Return the [X, Y] coordinate for the center point of the cell that contains the specified text.  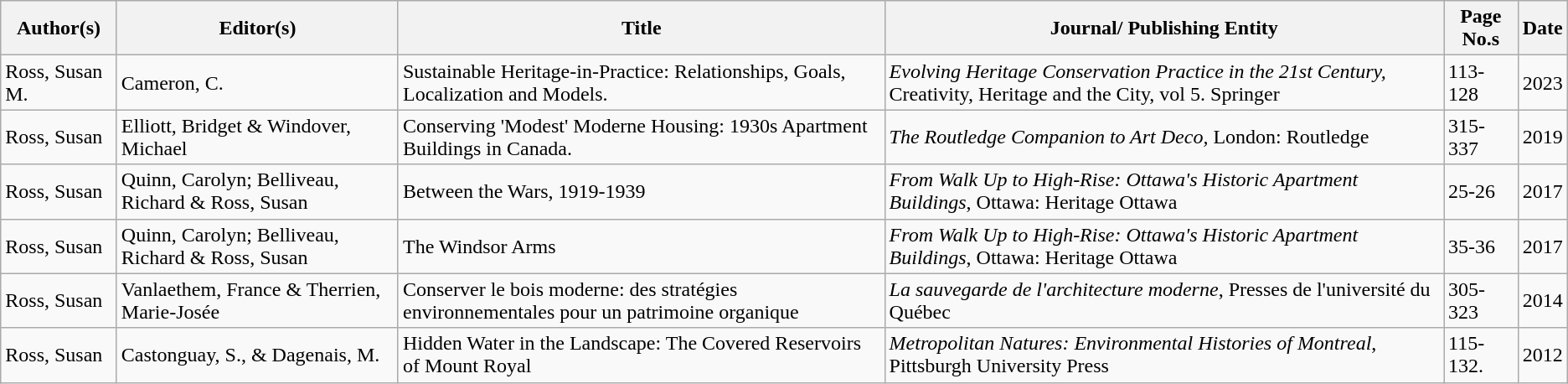
115-132. [1481, 355]
25-26 [1481, 191]
113-128 [1481, 82]
La sauvegarde de l'architecture moderne, Presses de l'université du Québec [1164, 300]
315-337 [1481, 138]
Editor(s) [257, 29]
The Windsor Arms [642, 246]
2019 [1543, 138]
Conserving 'Modest' Moderne Housing: 1930s Apartment Buildings in Canada. [642, 138]
Vanlaethem, France & Therrien, Marie-Josée [257, 300]
Evolving Heritage Conservation Practice in the 21st Century, Creativity, Heritage and the City, vol 5. Springer [1164, 82]
Author(s) [59, 29]
The Routledge Companion to Art Deco, London: Routledge [1164, 138]
Between the Wars, 1919-1939 [642, 191]
2012 [1543, 355]
Hidden Water in the Landscape: The Covered Reservoirs of Mount Royal [642, 355]
35-36 [1481, 246]
2023 [1543, 82]
Page No.s [1481, 29]
Metropolitan Natures: Environmental Histories of Montreal, Pittsburgh University Press [1164, 355]
Cameron, C. [257, 82]
Sustainable Heritage-in-Practice: Relationships, Goals, Localization and Models. [642, 82]
Conserver le bois moderne: des stratégies environnementales pour un patrimoine organique [642, 300]
Title [642, 29]
Castonguay, S., & Dagenais, M. [257, 355]
Journal/ Publishing Entity [1164, 29]
2014 [1543, 300]
Elliott, Bridget & Windover, Michael [257, 138]
Ross, Susan M. [59, 82]
Date [1543, 29]
305-323 [1481, 300]
